Identify which cell holds the provided text, then report its [x, y] central coordinate. 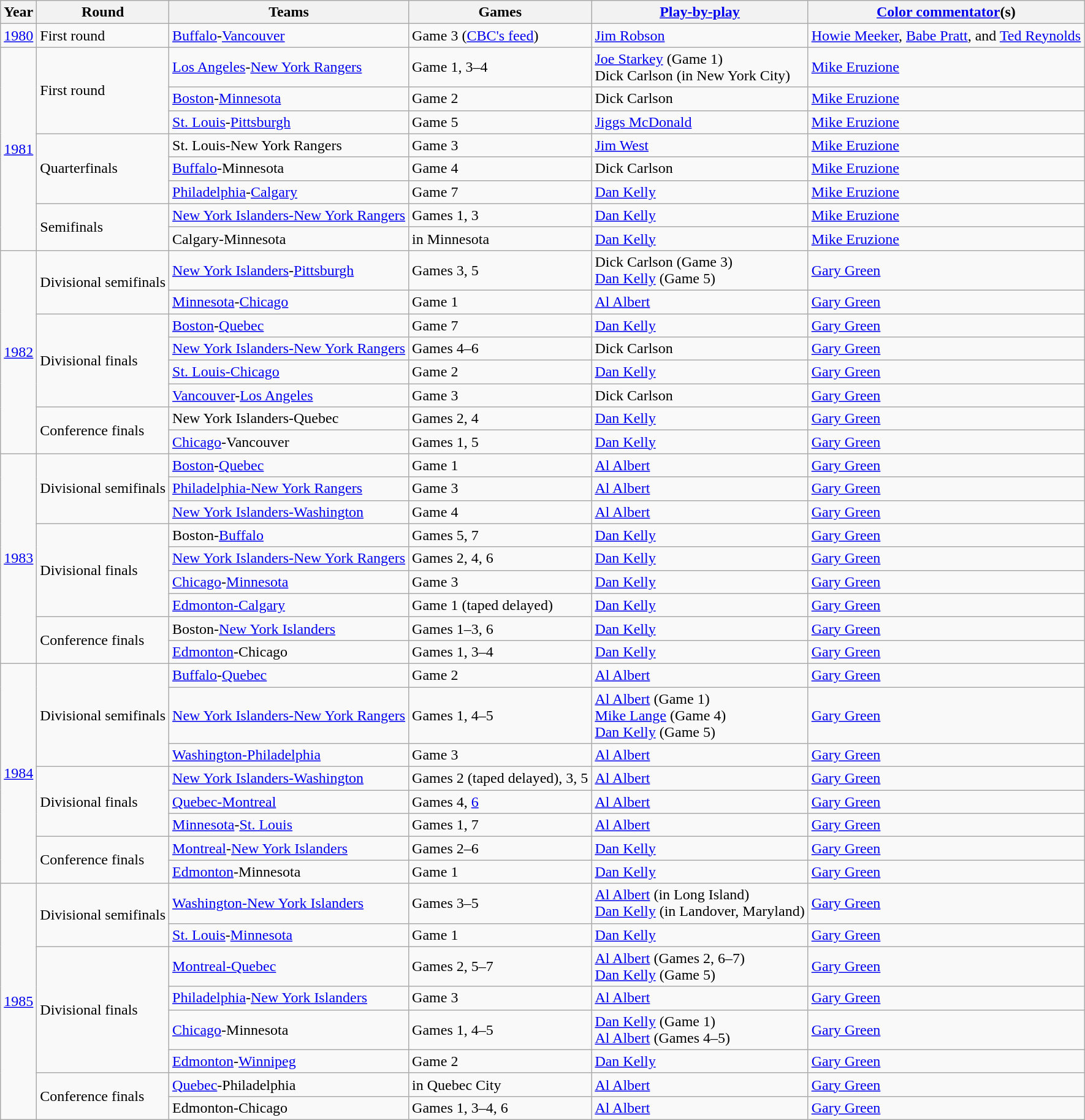
Al Albert (Game 1)Mike Lange (Game 4)Dan Kelly (Game 5) [700, 715]
Philadelphia-Calgary [289, 192]
1982 [18, 352]
Games 3, 5 [500, 270]
New York Islanders-Quebec [289, 419]
Philadelphia-New York Rangers [289, 489]
1983 [18, 559]
Play-by-play [700, 12]
Minnesota-St. Louis [289, 825]
Buffalo-Minnesota [289, 169]
Buffalo-Quebec [289, 675]
Los Angeles-New York Rangers [289, 67]
Dick Carlson (Game 3)Dan Kelly (Game 5) [700, 270]
Washington-Philadelphia [289, 755]
Edmonton-Calgary [289, 605]
Games 1, 5 [500, 442]
Philadelphia-New York Islanders [289, 998]
Games 4, 6 [500, 802]
Game 5 [500, 122]
Montreal-Quebec [289, 966]
Al Albert (in Long Island)Dan Kelly (in Landover, Maryland) [700, 904]
Quebec-Philadelphia [289, 1084]
Games 1–3, 6 [500, 628]
Games 2, 4 [500, 419]
Calgary-Minnesota [289, 238]
Teams [289, 12]
St. Louis-Pittsburgh [289, 122]
Montreal-New York Islanders [289, 848]
Boston-New York Islanders [289, 628]
Howie Meeker, Babe Pratt, and Ted Reynolds [946, 36]
Game 1, 3–4 [500, 67]
Game 1 (taped delayed) [500, 605]
St. Louis-Chicago [289, 372]
New York Islanders-Pittsburgh [289, 270]
Round [103, 12]
Color commentator(s) [946, 12]
in Minnesota [500, 238]
Al Albert (Games 2, 6–7)Dan Kelly (Game 5) [700, 966]
Boston-Minnesota [289, 99]
Vancouver-Los Angeles [289, 395]
Buffalo-Vancouver [289, 36]
in Quebec City [500, 1084]
Games [500, 12]
Games 4–6 [500, 349]
Quebec-Montreal [289, 802]
Games 2, 4, 6 [500, 558]
Joe Starkey (Game 1)Dick Carlson (in New York City) [700, 67]
Dan Kelly (Game 1)Al Albert (Games 4–5) [700, 1030]
Semifinals [103, 227]
Game 3 (CBC's feed) [500, 36]
Games 1, 3–4 [500, 652]
Games 5, 7 [500, 535]
Games 2–6 [500, 848]
Games 1, 3 [500, 215]
Boston-Buffalo [289, 535]
Games 1, 7 [500, 825]
1980 [18, 36]
St. Louis-New York Rangers [289, 145]
1984 [18, 773]
Edmonton-Winnipeg [289, 1061]
Year [18, 12]
Jiggs McDonald [700, 122]
Minnesota-Chicago [289, 302]
1981 [18, 149]
Edmonton-Minnesota [289, 872]
St. Louis-Minnesota [289, 935]
Jim Robson [700, 36]
1985 [18, 1002]
Jim West [700, 145]
Games 2 (taped delayed), 3, 5 [500, 779]
Games 2, 5–7 [500, 966]
Quarterfinals [103, 169]
Games 3–5 [500, 904]
Games 1, 3–4, 6 [500, 1108]
Chicago-Vancouver [289, 442]
Washington-New York Islanders [289, 904]
